Find where the given text appears and provide that cell's center as [x, y] coordinate. 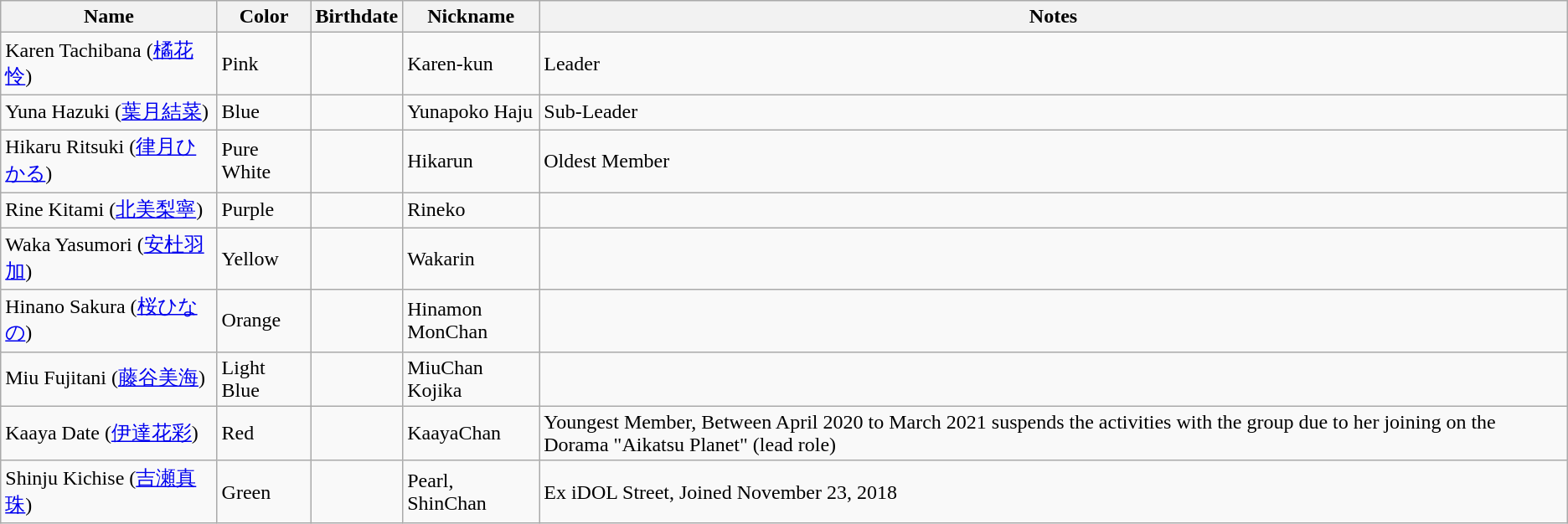
Red [264, 434]
Yuna Hazuki (葉月結菜) [109, 112]
MiuChan Kojika [471, 378]
Hinano Sakura (桜ひなの) [109, 321]
Birthdate [357, 17]
Miu Fujitani (藤谷美海) [109, 378]
Light Blue [264, 378]
Color [264, 17]
Green [264, 491]
Karen-kun [471, 64]
Yunapoko Haju [471, 112]
Sub-Leader [1054, 112]
Rineko [471, 211]
Hikarun [471, 161]
Pearl, ShinChan [471, 491]
Oldest Member [1054, 161]
HinamonMonChan [471, 321]
Pink [264, 64]
Orange [264, 321]
Notes [1054, 17]
Purple [264, 211]
Karen Tachibana (橘花怜) [109, 64]
Shinju Kichise (吉瀬真珠) [109, 491]
Blue [264, 112]
Yellow [264, 259]
Wakarin [471, 259]
Name [109, 17]
KaayaChan [471, 434]
Ex iDOL Street, Joined November 23, 2018 [1054, 491]
Waka Yasumori (安杜羽加) [109, 259]
Kaaya Date (伊達花彩) [109, 434]
Nickname [471, 17]
Hikaru Ritsuki (律月ひかる) [109, 161]
Leader [1054, 64]
Pure White [264, 161]
Rine Kitami (北美梨寧) [109, 211]
